For the text-containing cell, return its midpoint in (x, y) coordinate format. 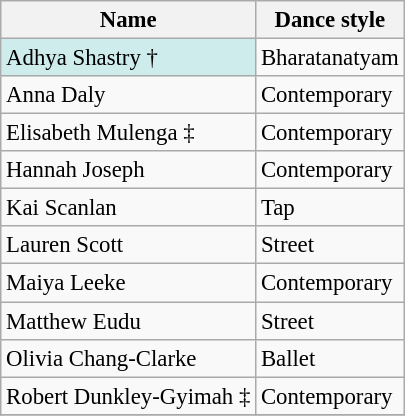
Bharatanatyam (330, 58)
Tap (330, 208)
Maiya Leeke (128, 283)
Anna Daly (128, 95)
Robert Dunkley-Gyimah ‡ (128, 396)
Ballet (330, 358)
Name (128, 20)
Kai Scanlan (128, 208)
Adhya Shastry † (128, 58)
Matthew Eudu (128, 321)
Olivia Chang-Clarke (128, 358)
Lauren Scott (128, 245)
Elisabeth Mulenga ‡ (128, 133)
Dance style (330, 20)
Hannah Joseph (128, 170)
